For the text-containing cell, return its midpoint in [x, y] coordinate format. 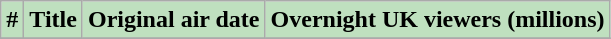
Title [54, 20]
Overnight UK viewers (millions) [438, 20]
# [12, 20]
Original air date [174, 20]
